Extract the [X, Y] coordinate from the center of the cell holding the provided text.  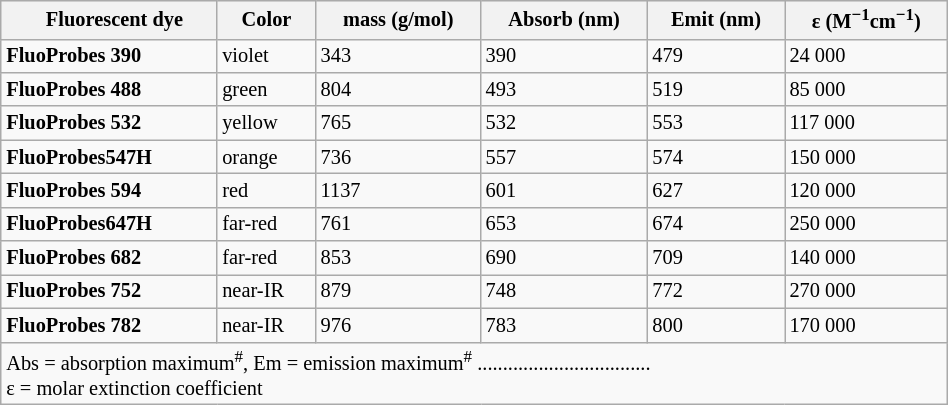
772 [716, 292]
FluoProbes 782 [109, 325]
FluoProbes 390 [109, 56]
ε (M−1cm−1) [866, 20]
270 000 [866, 292]
343 [398, 56]
FluoProbes547H [109, 157]
Emit (nm) [716, 20]
Absorb (nm) [564, 20]
783 [564, 325]
140 000 [866, 258]
mass (g/mol) [398, 20]
250 000 [866, 224]
Fluorescent dye [109, 20]
709 [716, 258]
748 [564, 292]
FluoProbes 532 [109, 123]
green [266, 90]
653 [564, 224]
85 000 [866, 90]
736 [398, 157]
390 [564, 56]
761 [398, 224]
479 [716, 56]
FluoProbes 488 [109, 90]
800 [716, 325]
553 [716, 123]
FluoProbes 752 [109, 292]
150 000 [866, 157]
FluoProbes 594 [109, 191]
765 [398, 123]
804 [398, 90]
170 000 [866, 325]
519 [716, 90]
orange [266, 157]
601 [564, 191]
532 [564, 123]
1137 [398, 191]
Color [266, 20]
493 [564, 90]
Abs = absorption maximum#, Em = emission maximum# .................................. ε = molar extinction coefficient [474, 374]
yellow [266, 123]
FluoProbes 682 [109, 258]
557 [564, 157]
24 000 [866, 56]
879 [398, 292]
674 [716, 224]
FluoProbes647H [109, 224]
627 [716, 191]
853 [398, 258]
574 [716, 157]
976 [398, 325]
red [266, 191]
690 [564, 258]
120 000 [866, 191]
violet [266, 56]
117 000 [866, 123]
